Identify which cell holds the provided text, then report its [x, y] central coordinate. 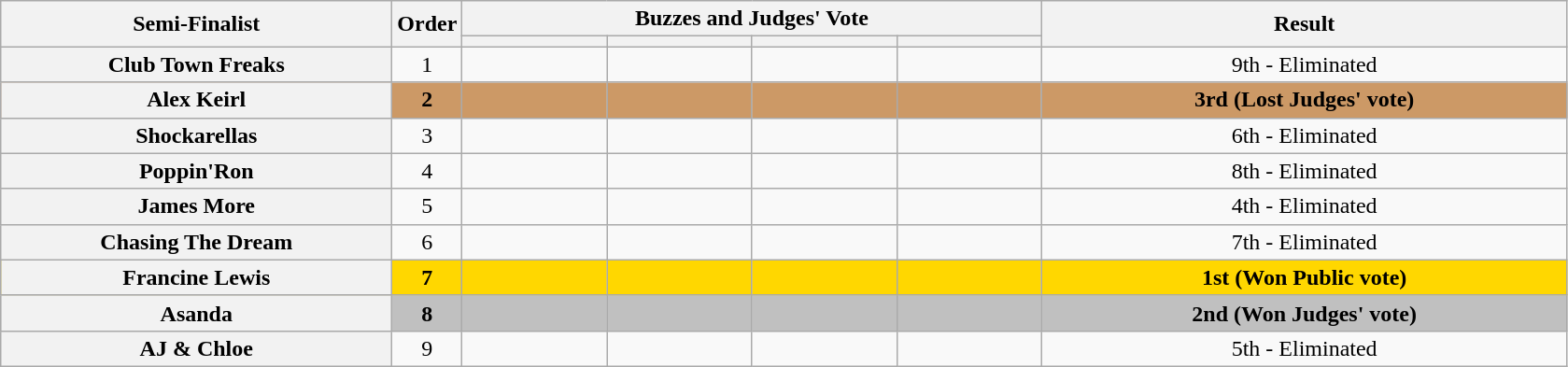
5th - Eliminated [1304, 348]
Order [428, 24]
5 [428, 206]
3 [428, 135]
Result [1304, 24]
Shockarellas [196, 135]
2nd (Won Judges' vote) [1304, 313]
1st (Won Public vote) [1304, 277]
AJ & Chloe [196, 348]
7 [428, 277]
7th - Eliminated [1304, 242]
Asanda [196, 313]
Poppin'Ron [196, 171]
James More [196, 206]
Semi-Finalist [196, 24]
Alex Keirl [196, 100]
Francine Lewis [196, 277]
9 [428, 348]
6th - Eliminated [1304, 135]
1 [428, 64]
Club Town Freaks [196, 64]
6 [428, 242]
8th - Eliminated [1304, 171]
4 [428, 171]
2 [428, 100]
Buzzes and Judges' Vote [752, 19]
9th - Eliminated [1304, 64]
Chasing The Dream [196, 242]
8 [428, 313]
4th - Eliminated [1304, 206]
3rd (Lost Judges' vote) [1304, 100]
